Locate the cell with the specified text and output its (x, y) center coordinate. 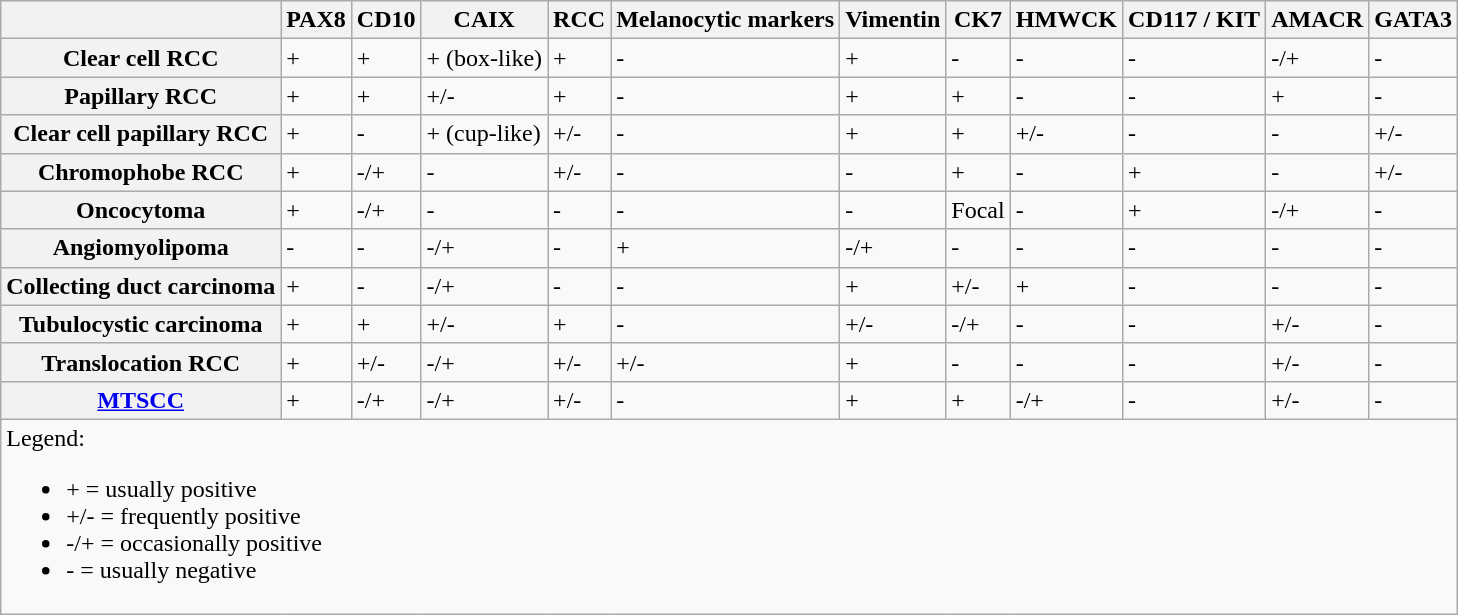
+ (cup-like) (484, 134)
Chromophobe RCC (141, 172)
Clear cell RCC (141, 58)
Angiomyolipoma (141, 248)
AMACR (1318, 20)
CD117 / KIT (1194, 20)
+ (box-like) (484, 58)
Melanocytic markers (726, 20)
Tubulocystic carcinoma (141, 324)
CD10 (386, 20)
Oncocytoma (141, 210)
MTSCC (141, 400)
Clear cell papillary RCC (141, 134)
Papillary RCC (141, 96)
Focal (978, 210)
Translocation RCC (141, 362)
CAIX (484, 20)
Collecting duct carcinoma (141, 286)
PAX8 (316, 20)
RCC (580, 20)
GATA3 (1414, 20)
Vimentin (893, 20)
CK7 (978, 20)
Legend:+ = usually positive+/- = frequently positive-/+ = occasionally positive- = usually negative (730, 516)
HMWCK (1066, 20)
